Determine the [X, Y] coordinate at the center of the cell enclosing the given text.  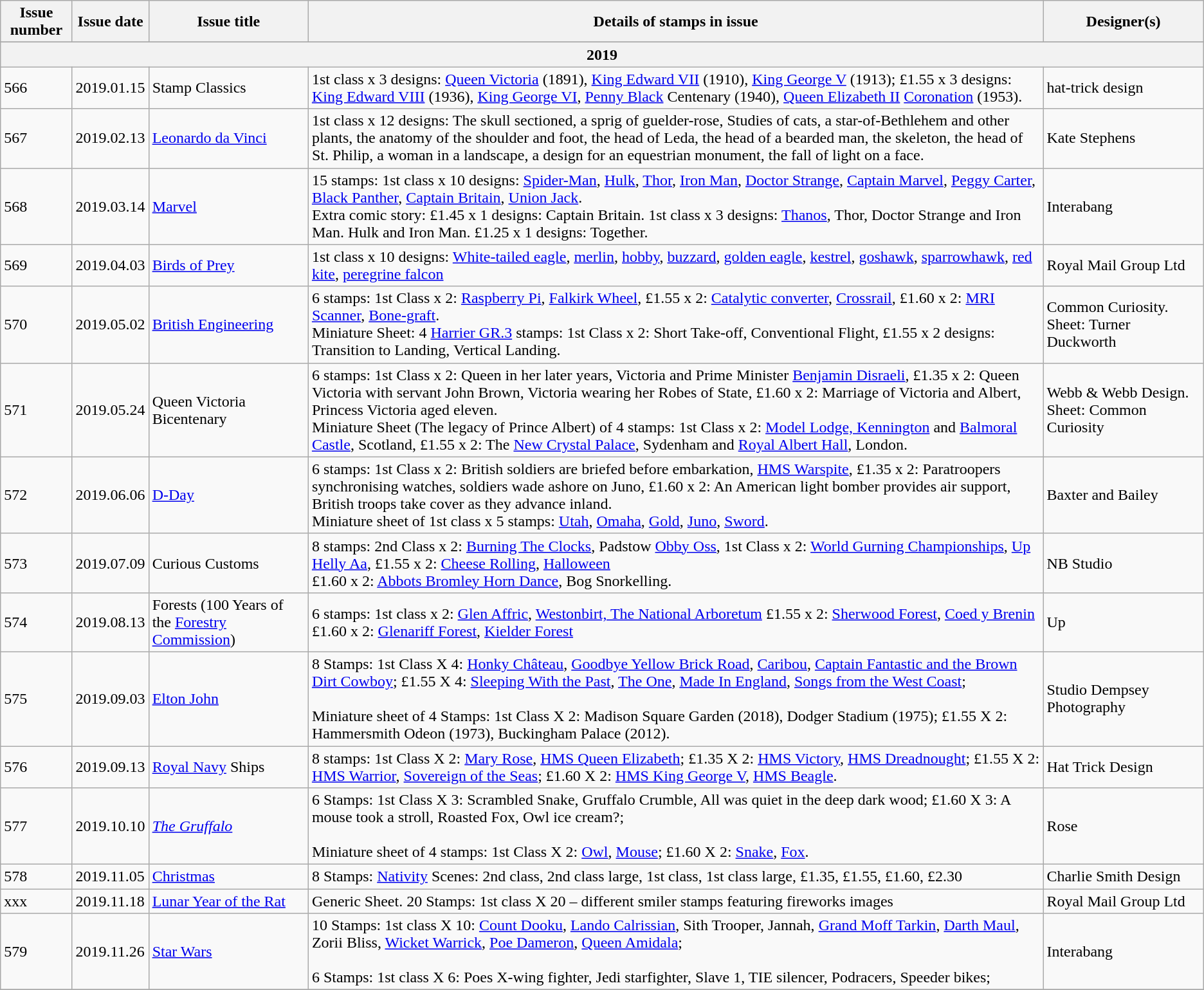
Issue date [111, 22]
xxx [36, 901]
2019.01.15 [111, 87]
Leonardo da Vinci [228, 138]
2019.03.14 [111, 206]
NB Studio [1123, 563]
579 [36, 952]
2019 [602, 55]
572 [36, 495]
2019.11.05 [111, 877]
Queen Victoria Bicentenary [228, 410]
2019.11.18 [111, 901]
Webb & Webb Design. Sheet: Common Curiosity [1123, 410]
574 [36, 622]
2019.10.10 [111, 826]
571 [36, 410]
Birds of Prey [228, 265]
Christmas [228, 877]
578 [36, 877]
Stamp Classics [228, 87]
2019.09.13 [111, 767]
Charlie Smith Design [1123, 877]
Studio Dempsey Photography [1123, 699]
Lunar Year of the Rat [228, 901]
British Engineering [228, 324]
2019.06.06 [111, 495]
Forests (100 Years of the Forestry Commission) [228, 622]
Designer(s) [1123, 22]
2019.02.13 [111, 138]
Generic Sheet. 20 Stamps: 1st class X 20 – different smiler stamps featuring fireworks images [675, 901]
570 [36, 324]
1st class x 10 designs: White-tailed eagle, merlin, hobby, buzzard, golden eagle, kestrel, goshawk, sparrowhawk, red kite, peregrine falcon [675, 265]
Curious Customs [228, 563]
D-Day [228, 495]
575 [36, 699]
Hat Trick Design [1123, 767]
566 [36, 87]
The Gruffalo [228, 826]
2019.09.03 [111, 699]
2019.08.13 [111, 622]
2019.05.24 [111, 410]
2019.07.09 [111, 563]
Royal Navy Ships [228, 767]
Marvel [228, 206]
2019.11.26 [111, 952]
577 [36, 826]
Kate Stephens [1123, 138]
Up [1123, 622]
Issue title [228, 22]
8 Stamps: Nativity Scenes: 2nd class, 2nd class large, 1st class, 1st class large, £1.35, £1.55, £1.60, £2.30 [675, 877]
573 [36, 563]
567 [36, 138]
Issue number [36, 22]
2019.05.02 [111, 324]
Elton John [228, 699]
569 [36, 265]
Common Curiosity. Sheet: Turner Duckworth [1123, 324]
568 [36, 206]
2019.04.03 [111, 265]
576 [36, 767]
hat-trick design [1123, 87]
Star Wars [228, 952]
Rose [1123, 826]
Details of stamps in issue [675, 22]
Baxter and Bailey [1123, 495]
